Output the [X, Y] coordinate of the center of the cell containing the given text.  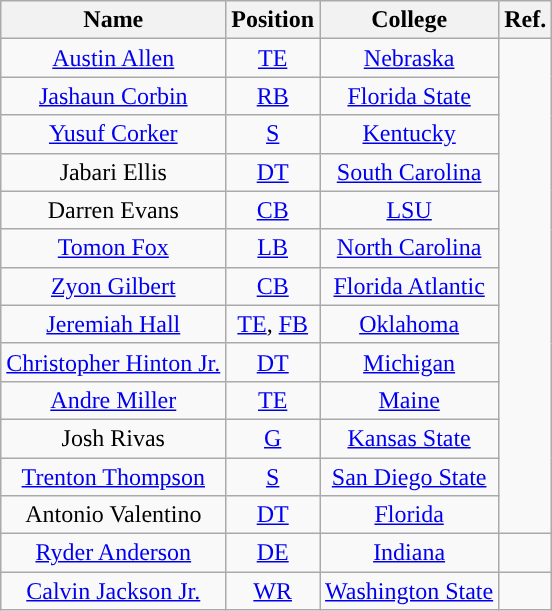
Indiana [410, 553]
Maine [410, 400]
WR [273, 591]
LB [273, 248]
Antonio Valentino [114, 515]
Calvin Jackson Jr. [114, 591]
Josh Rivas [114, 438]
Nebraska [410, 58]
Christopher Hinton Jr. [114, 362]
Ryder Anderson [114, 553]
TE, FB [273, 324]
Tomon Fox [114, 248]
DE [273, 553]
Oklahoma [410, 324]
Andre Miller [114, 400]
Zyon Gilbert [114, 286]
Position [273, 20]
Name [114, 20]
Kentucky [410, 134]
South Carolina [410, 172]
Washington State [410, 591]
North Carolina [410, 248]
Jashaun Corbin [114, 96]
Florida Atlantic [410, 286]
RB [273, 96]
Jeremiah Hall [114, 324]
LSU [410, 210]
Florida State [410, 96]
Darren Evans [114, 210]
Trenton Thompson [114, 477]
G [273, 438]
Jabari Ellis [114, 172]
Kansas State [410, 438]
College [410, 20]
Florida [410, 515]
Ref. [526, 20]
San Diego State [410, 477]
Austin Allen [114, 58]
Michigan [410, 362]
Yusuf Corker [114, 134]
